Search for the cell housing the specified text and yield its [x, y] center coordinate. 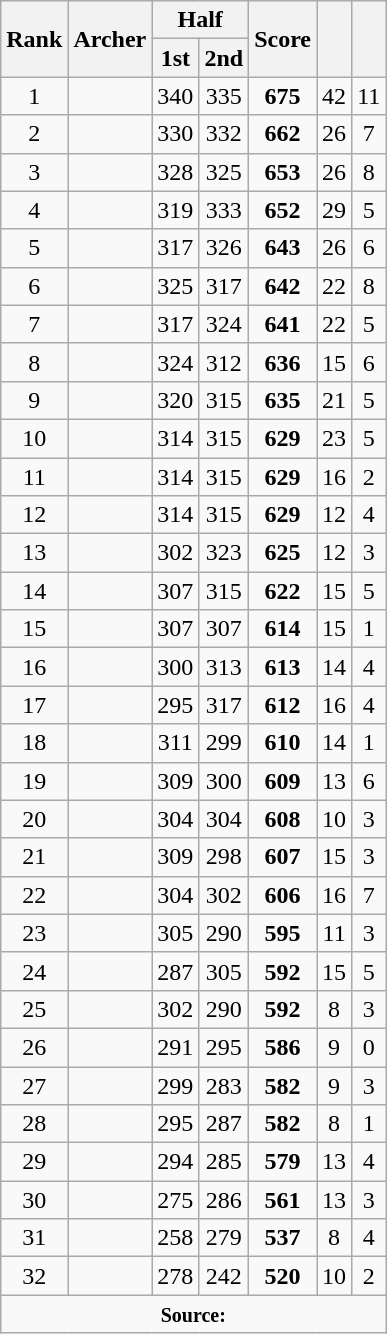
1st [176, 58]
606 [283, 895]
662 [283, 134]
323 [224, 553]
641 [283, 324]
275 [176, 1200]
Score [283, 39]
608 [283, 819]
298 [224, 857]
642 [283, 286]
18 [34, 743]
24 [34, 971]
335 [224, 96]
42 [334, 96]
291 [176, 1047]
636 [283, 362]
579 [283, 1162]
595 [283, 933]
609 [283, 781]
537 [283, 1238]
283 [224, 1085]
279 [224, 1238]
32 [34, 1276]
285 [224, 1162]
613 [283, 667]
610 [283, 743]
28 [34, 1124]
520 [283, 1276]
313 [224, 667]
607 [283, 857]
294 [176, 1162]
333 [224, 210]
311 [176, 743]
612 [283, 705]
586 [283, 1047]
Rank [34, 39]
622 [283, 591]
643 [283, 248]
Source: [194, 1314]
25 [34, 1009]
653 [283, 172]
Half [200, 20]
328 [176, 172]
19 [34, 781]
2nd [224, 58]
330 [176, 134]
652 [283, 210]
614 [283, 629]
320 [176, 400]
31 [34, 1238]
312 [224, 362]
17 [34, 705]
0 [369, 1047]
286 [224, 1200]
340 [176, 96]
326 [224, 248]
242 [224, 1276]
625 [283, 553]
319 [176, 210]
675 [283, 96]
Archer [110, 39]
332 [224, 134]
278 [176, 1276]
635 [283, 400]
30 [34, 1200]
27 [34, 1085]
20 [34, 819]
561 [283, 1200]
258 [176, 1238]
